From the cell containing the given text, extract its center point as [x, y] coordinate. 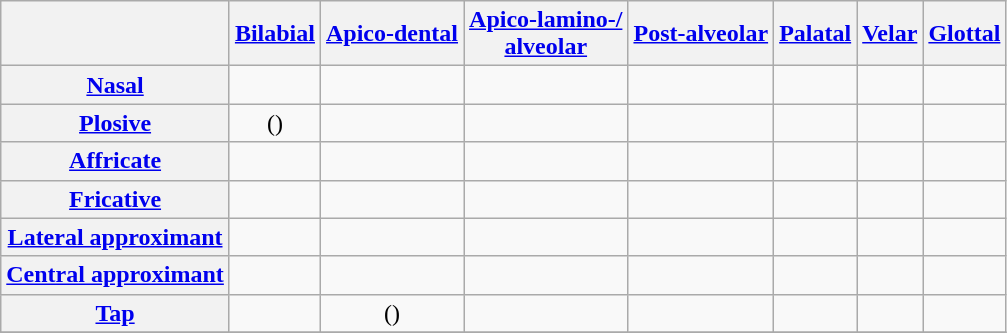
Glottal [964, 34]
Plosive [116, 123]
Affricate [116, 161]
Palatal [816, 34]
Bilabial [274, 34]
Fricative [116, 199]
Lateral approximant [116, 237]
Apico-lamino-/alveolar [546, 34]
Tap [116, 313]
Apico-dental [392, 34]
Central approximant [116, 275]
Velar [890, 34]
Post-alveolar [701, 34]
Nasal [116, 85]
